Pinpoint the cell where the given text exists, returning its [x, y] midpoint coordinate. 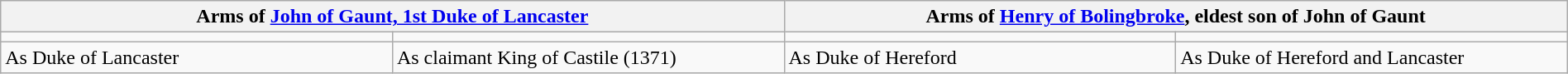
Arms of Henry of Bolingbroke, eldest son of John of Gaunt [1176, 17]
As Duke of Hereford and Lancaster [1372, 57]
As Duke of Hereford [980, 57]
As Duke of Lancaster [197, 57]
Arms of John of Gaunt, 1st Duke of Lancaster [392, 17]
As claimant King of Castile (1371) [588, 57]
